Return (X, Y) of the center of cell containing provided text 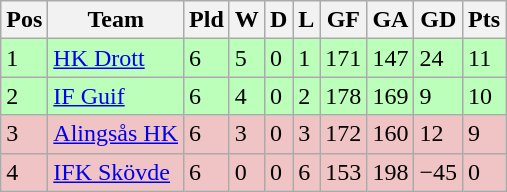
24 (438, 58)
12 (438, 134)
IFK Skövde (116, 172)
W (246, 20)
L (306, 20)
153 (344, 172)
GF (344, 20)
HK Drott (116, 58)
Pld (207, 20)
11 (484, 58)
172 (344, 134)
10 (484, 96)
171 (344, 58)
Alingsås HK (116, 134)
GD (438, 20)
IF Guif (116, 96)
169 (390, 96)
198 (390, 172)
160 (390, 134)
−45 (438, 172)
GA (390, 20)
5 (246, 58)
Pos (24, 20)
147 (390, 58)
D (278, 20)
178 (344, 96)
Pts (484, 20)
Team (116, 20)
